Search for the cell housing the specified text and yield its (x, y) center coordinate. 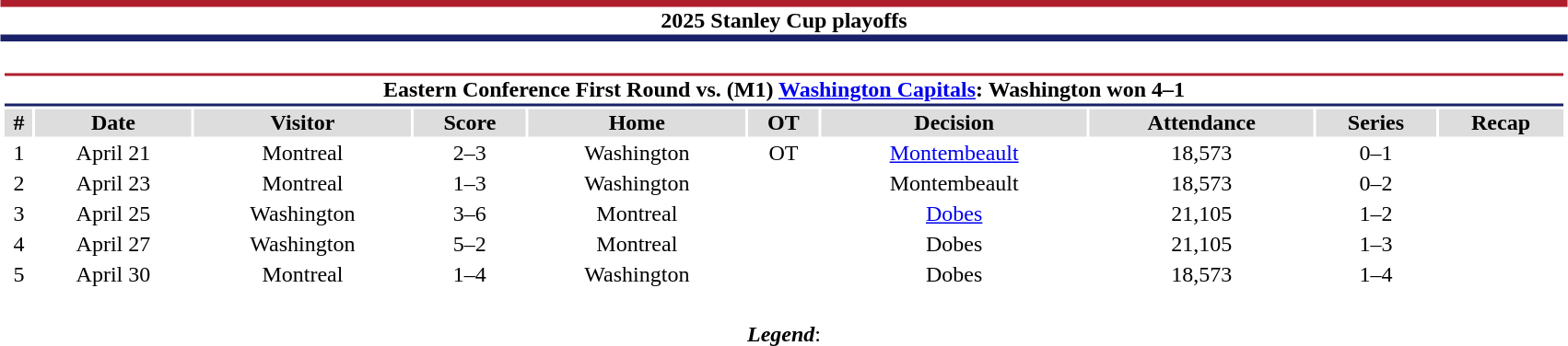
April 23 (114, 183)
Recap (1500, 122)
0–2 (1376, 183)
2–3 (470, 154)
Attendance (1201, 122)
April 30 (114, 275)
3 (18, 214)
Decision (954, 122)
2025 Stanley Cup playoffs (784, 20)
2 (18, 183)
3–6 (470, 214)
Date (114, 122)
Score (470, 122)
# (18, 122)
1–2 (1376, 214)
Visitor (302, 122)
Series (1376, 122)
5–2 (470, 244)
April 27 (114, 244)
5 (18, 275)
0–1 (1376, 154)
Eastern Conference First Round vs. (M1) Washington Capitals: Washington won 4–1 (783, 90)
Home (637, 122)
April 21 (114, 154)
1 (18, 154)
April 25 (114, 214)
4 (18, 244)
